Pinpoint the cell where the given text exists, returning its (x, y) midpoint coordinate. 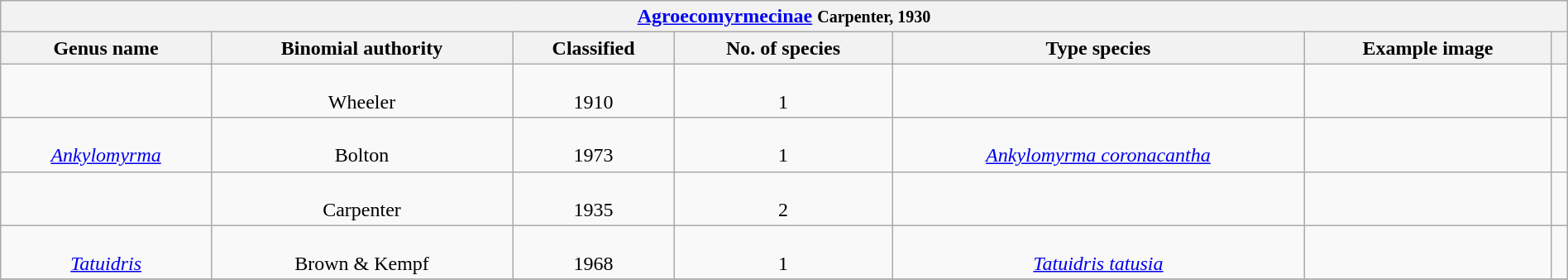
1968 (594, 252)
1935 (594, 199)
Genus name (106, 48)
Wheeler (361, 91)
Carpenter (361, 199)
Classified (594, 48)
No. of species (784, 48)
1973 (594, 144)
Agroecomyrmecinae Carpenter, 1930 (784, 17)
Example image (1427, 48)
Binomial authority (361, 48)
Brown & Kempf (361, 252)
Ankylomyrma (106, 144)
Bolton (361, 144)
Type species (1098, 48)
Tatuidris (106, 252)
Ankylomyrma coronacantha (1098, 144)
2 (784, 199)
Tatuidris tatusia (1098, 252)
1910 (594, 91)
